Determine the [x, y] coordinate at the center of the cell enclosing the given text.  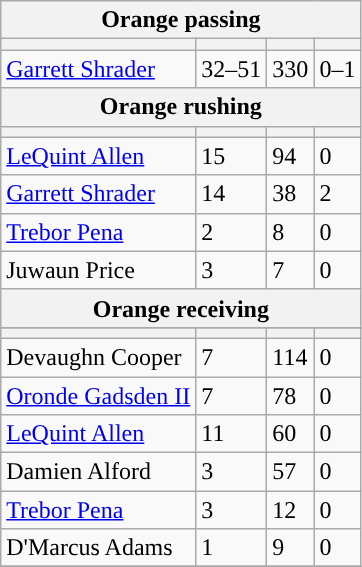
32–51 [232, 69]
D'Marcus Adams [98, 548]
78 [290, 395]
14 [232, 194]
11 [232, 434]
38 [290, 194]
9 [290, 548]
Damien Alford [98, 472]
8 [290, 232]
12 [290, 510]
114 [290, 357]
Oronde Gadsden II [98, 395]
0–1 [338, 69]
1 [232, 548]
94 [290, 156]
Juwaun Price [98, 270]
330 [290, 69]
Orange rushing [181, 107]
15 [232, 156]
Devaughn Cooper [98, 357]
Orange receiving [181, 308]
Orange passing [181, 20]
57 [290, 472]
60 [290, 434]
